Extract the [x, y] coordinate from the center of the cell holding the provided text.  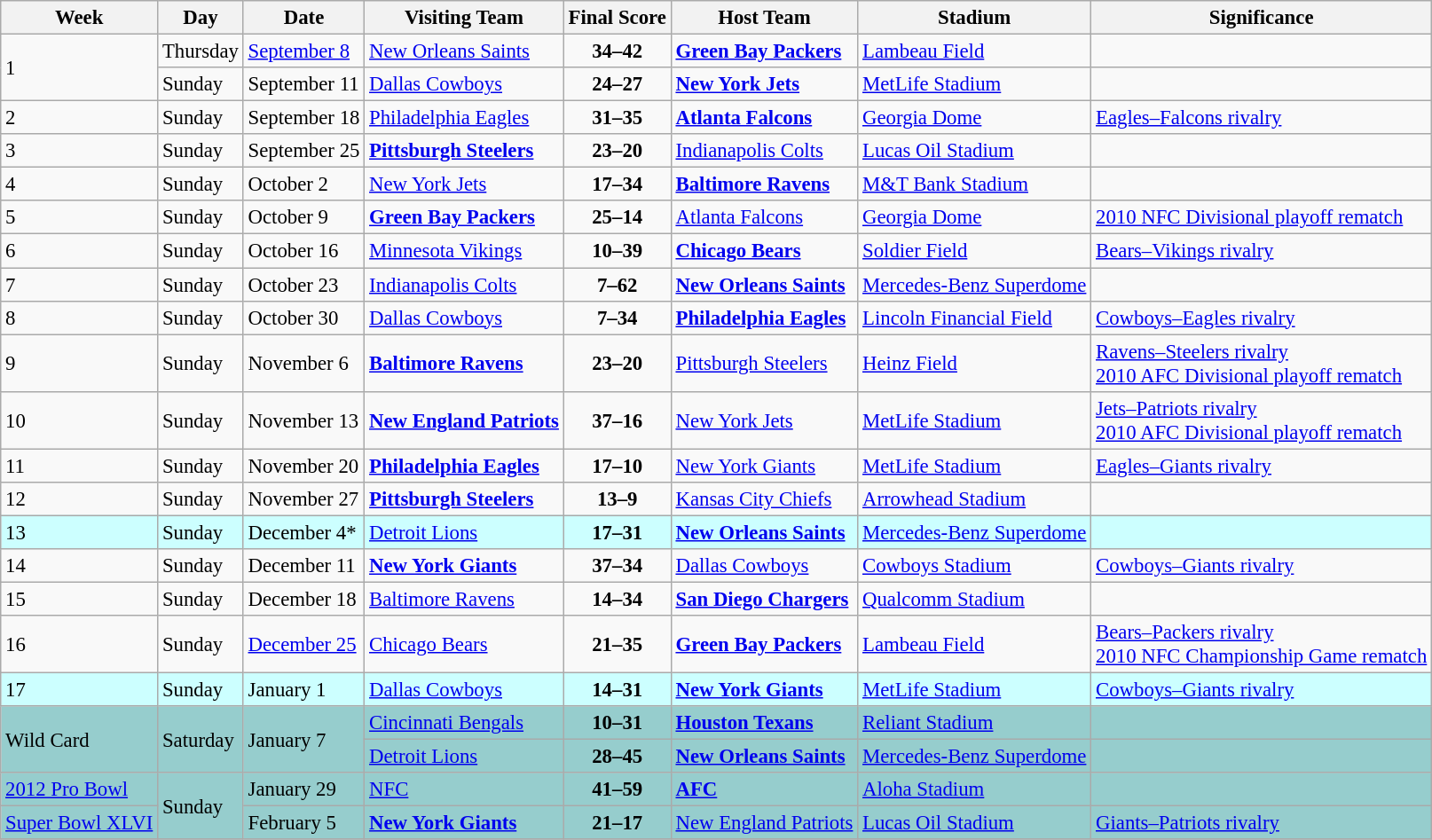
13–9 [618, 499]
12 [80, 499]
13 [80, 532]
Eagles–Giants rivalry [1262, 466]
2 [80, 118]
Final Score [618, 18]
Day [201, 18]
December 18 [303, 599]
October 16 [303, 251]
2012 Pro Bowl [80, 789]
September 11 [303, 84]
January 7 [303, 740]
Week [80, 18]
October 2 [303, 184]
16 [80, 644]
8 [80, 318]
1 [80, 67]
37–34 [618, 566]
September 18 [303, 118]
NFC [465, 789]
San Diego Chargers [765, 599]
Saturday [201, 740]
Bears–Packers rivalry2010 NFC Championship Game rematch [1262, 644]
February 5 [303, 823]
Arrowhead Stadium [974, 499]
September 8 [303, 51]
24–27 [618, 84]
Bears–Vikings rivalry [1262, 251]
17 [80, 690]
November 20 [303, 466]
28–45 [618, 757]
Cincinnati Bengals [465, 723]
5 [80, 217]
Ravens–Steelers rivalry2010 AFC Divisional playoff rematch [1262, 364]
Cowboys Stadium [974, 566]
9 [80, 364]
Significance [1262, 18]
7 [80, 285]
17–34 [618, 184]
Minnesota Vikings [465, 251]
November 13 [303, 420]
Jets–Patriots rivalry2010 AFC Divisional playoff rematch [1262, 420]
15 [80, 599]
November 27 [303, 499]
6 [80, 251]
AFC [765, 789]
December 11 [303, 566]
Lincoln Financial Field [974, 318]
January 1 [303, 690]
Host Team [765, 18]
Qualcomm Stadium [974, 599]
17–10 [618, 466]
41–59 [618, 789]
7–62 [618, 285]
Reliant Stadium [974, 723]
Soldier Field [974, 251]
September 25 [303, 151]
10–31 [618, 723]
M&T Bank Stadium [974, 184]
37–16 [618, 420]
December 4* [303, 532]
October 9 [303, 217]
2010 NFC Divisional playoff rematch [1262, 217]
21–17 [618, 823]
Super Bowl XLVI [80, 823]
January 29 [303, 789]
December 25 [303, 644]
11 [80, 466]
Aloha Stadium [974, 789]
October 30 [303, 318]
Date [303, 18]
Visiting Team [465, 18]
17–31 [618, 532]
Houston Texans [765, 723]
21–35 [618, 644]
10–39 [618, 251]
Stadium [974, 18]
14 [80, 566]
3 [80, 151]
34–42 [618, 51]
Kansas City Chiefs [765, 499]
31–35 [618, 118]
October 23 [303, 285]
November 6 [303, 364]
10 [80, 420]
Giants–Patriots rivalry [1262, 823]
Cowboys–Eagles rivalry [1262, 318]
4 [80, 184]
7–34 [618, 318]
14–31 [618, 690]
25–14 [618, 217]
Wild Card [80, 740]
Eagles–Falcons rivalry [1262, 118]
Thursday [201, 51]
Heinz Field [974, 364]
14–34 [618, 599]
